Identify which cell holds the provided text, then report its [x, y] central coordinate. 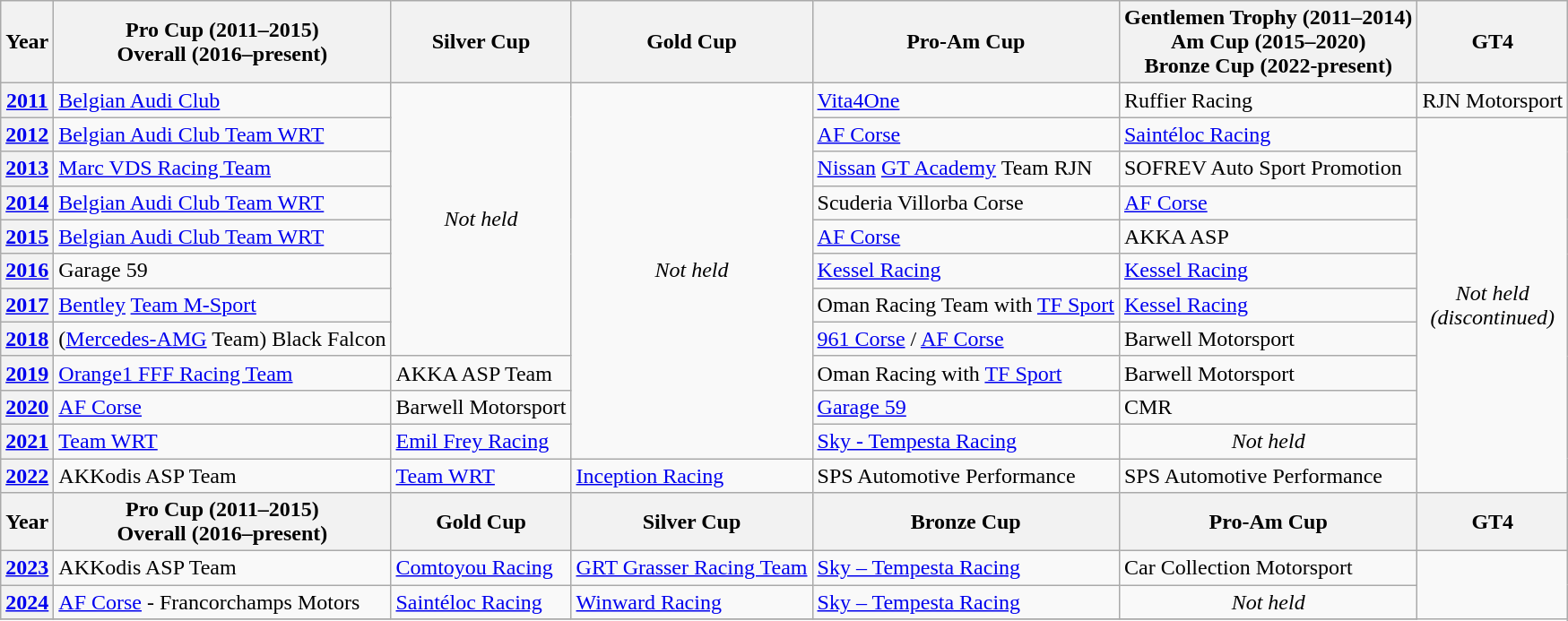
Bentley Team M-Sport [222, 305]
SOFREV Auto Sport Promotion [1268, 168]
2011 [27, 100]
CMR [1268, 407]
2024 [27, 602]
2012 [27, 134]
Sky - Tempesta Racing [966, 441]
RJN Motorsport [1493, 100]
Ruffier Racing [1268, 100]
Nissan GT Academy Team RJN [966, 168]
Emil Frey Racing [481, 441]
Bronze Cup [966, 522]
Gentlemen Trophy (2011–2014)Am Cup (2015–2020)Bronze Cup (2022-present) [1268, 42]
2023 [27, 568]
2015 [27, 237]
2019 [27, 373]
Scuderia Villorba Corse [966, 203]
Car Collection Motorsport [1268, 568]
Winward Racing [692, 602]
961 Corse / AF Corse [966, 339]
(Mercedes-AMG Team) Black Falcon [222, 339]
AKKA ASP Team [481, 373]
AF Corse - Francorchamps Motors [222, 602]
Belgian Audi Club [222, 100]
2020 [27, 407]
2021 [27, 441]
Vita4One [966, 100]
Not held(discontinued) [1493, 305]
2022 [27, 476]
Marc VDS Racing Team [222, 168]
Oman Racing Team with TF Sport [966, 305]
GRT Grasser Racing Team [692, 568]
2017 [27, 305]
AKKA ASP [1268, 237]
2018 [27, 339]
2016 [27, 271]
Orange1 FFF Racing Team [222, 373]
Inception Racing [692, 476]
2013 [27, 168]
2014 [27, 203]
Oman Racing with TF Sport [966, 373]
Comtoyou Racing [481, 568]
